Return the (x, y) coordinate for the center point of the cell that contains the specified text.  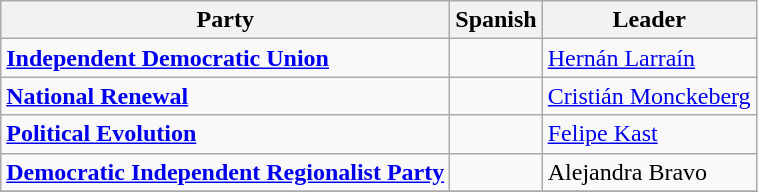
Party (226, 20)
Political Evolution (226, 134)
Leader (649, 20)
Spanish (496, 20)
National Renewal (226, 96)
Cristián Monckeberg (649, 96)
Independent Democratic Union (226, 58)
Democratic Independent Regionalist Party (226, 172)
Hernán Larraín (649, 58)
Felipe Kast (649, 134)
Alejandra Bravo (649, 172)
